Capture the cell that displays the provided text and extract its (X, Y) central coordinate. 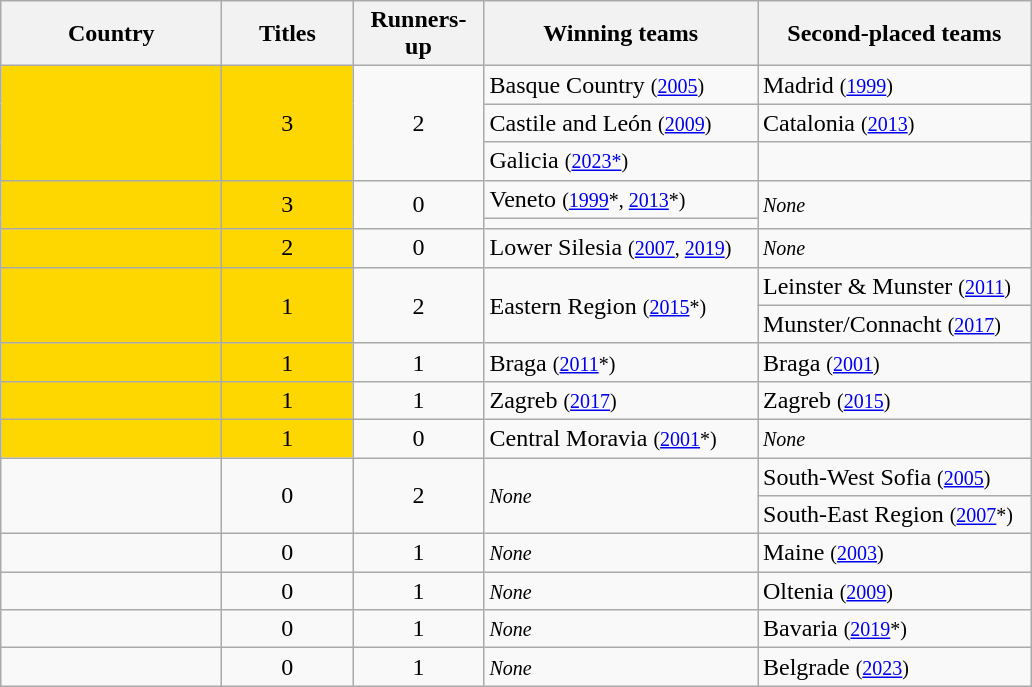
Bavaria (2019*) (895, 629)
Leinster & Munster (2011) (895, 286)
Central Moravia (2001*) (621, 438)
Braga (2001) (895, 362)
Madrid (1999) (895, 85)
Country (112, 34)
Veneto (1999*, 2013*) (621, 199)
Second-placed teams (895, 34)
Catalonia (2013) (895, 123)
Runners-up (418, 34)
Belgrade (2023) (895, 667)
Braga (2011*) (621, 362)
Titles (288, 34)
Zagreb (2017) (621, 400)
Galicia (2023*) (621, 161)
Castile and León (2009) (621, 123)
Winning teams (621, 34)
Maine (2003) (895, 553)
South-West Sofia (2005) (895, 477)
Basque Country (2005) (621, 85)
Zagreb (2015) (895, 400)
South-East Region (2007*) (895, 515)
Oltenia (2009) (895, 591)
Lower Silesia (2007, 2019) (621, 248)
Munster/Connacht (2017) (895, 324)
Eastern Region (2015*) (621, 305)
